Locate the cell with the specified text and output its [X, Y] center coordinate. 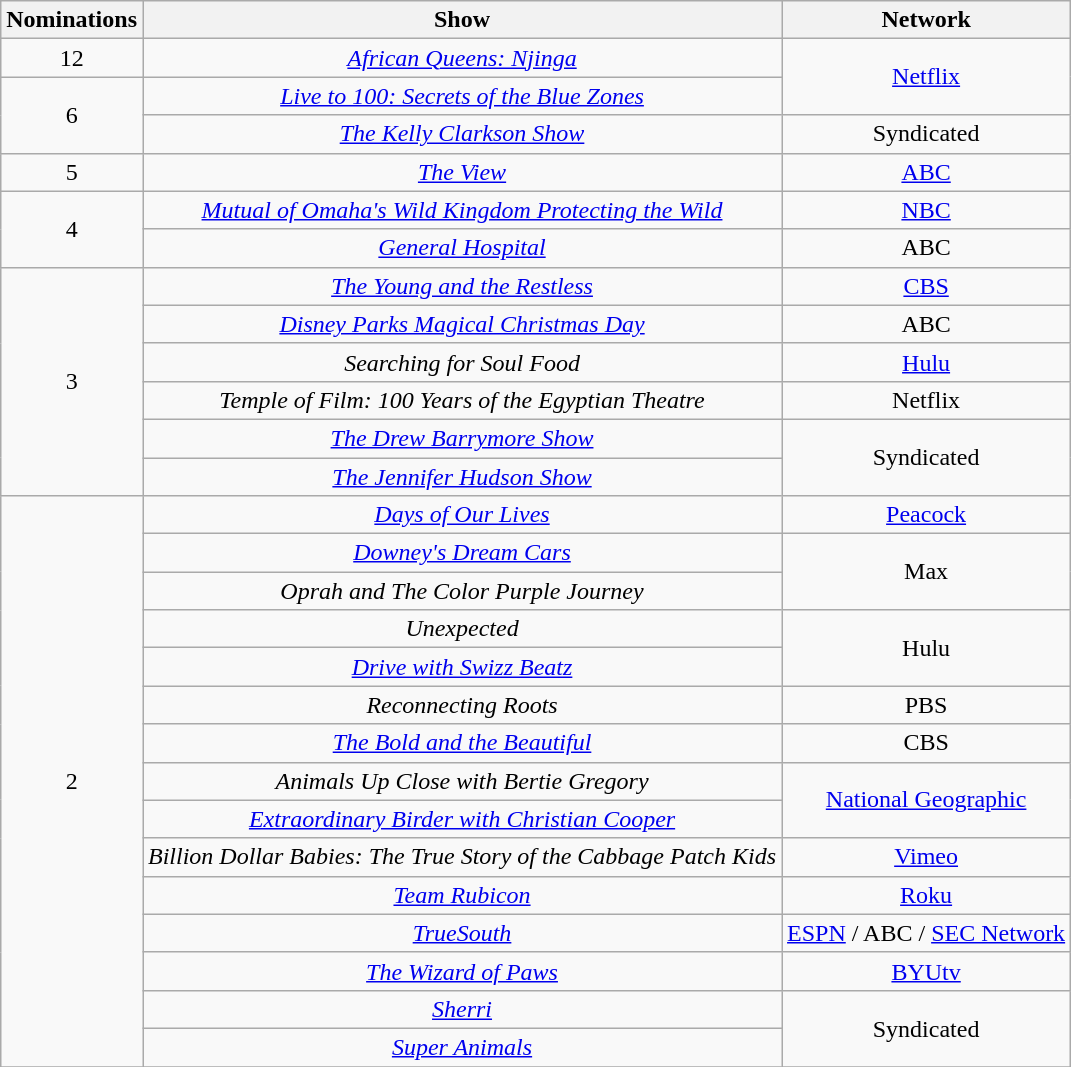
Show [462, 20]
Vimeo [926, 857]
Drive with Swizz Beatz [462, 667]
Searching for Soul Food [462, 362]
3 [72, 381]
Max [926, 572]
5 [72, 172]
The Young and the Restless [462, 286]
Sherri [462, 1009]
Extraordinary Birder with Christian Cooper [462, 819]
BYUtv [926, 971]
Temple of Film: 100 Years of the Egyptian Theatre [462, 400]
African Queens: Njinga [462, 58]
Roku [926, 895]
PBS [926, 705]
NBC [926, 210]
Nominations [72, 20]
Unexpected [462, 629]
Team Rubicon [462, 895]
Mutual of Omaha's Wild Kingdom Protecting the Wild [462, 210]
Network [926, 20]
Live to 100: Secrets of the Blue Zones [462, 96]
The Wizard of Paws [462, 971]
Oprah and The Color Purple Journey [462, 591]
The View [462, 172]
ESPN / ABC / SEC Network [926, 933]
TrueSouth [462, 933]
Reconnecting Roots [462, 705]
Peacock [926, 515]
Downey's Dream Cars [462, 553]
2 [72, 782]
Billion Dollar Babies: The True Story of the Cabbage Patch Kids [462, 857]
Animals Up Close with Bertie Gregory [462, 781]
National Geographic [926, 800]
Super Animals [462, 1047]
The Kelly Clarkson Show [462, 134]
The Jennifer Hudson Show [462, 477]
6 [72, 115]
The Bold and the Beautiful [462, 743]
12 [72, 58]
General Hospital [462, 248]
Days of Our Lives [462, 515]
The Drew Barrymore Show [462, 438]
Disney Parks Magical Christmas Day [462, 324]
4 [72, 229]
